Output the [x, y] coordinate of the center of the cell containing the given text.  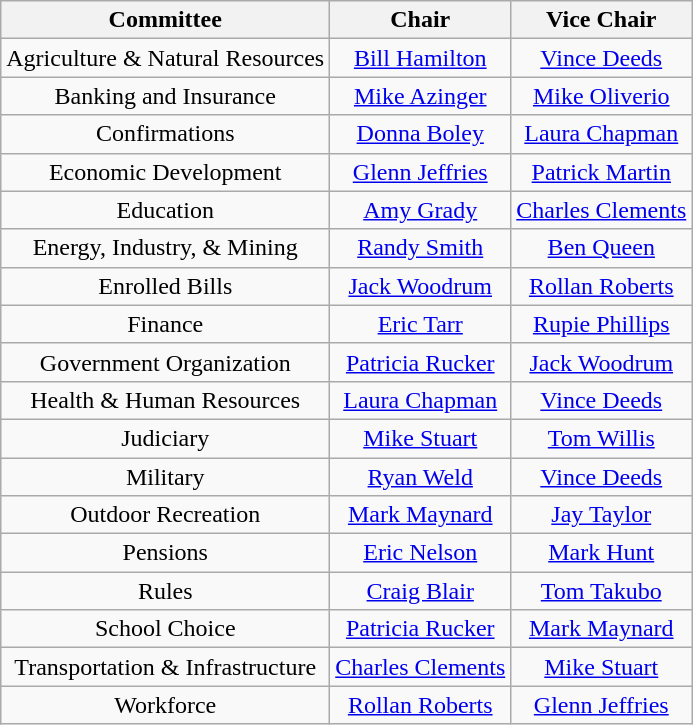
Chair [420, 20]
Tom Willis [602, 438]
Outdoor Recreation [166, 515]
Randy Smith [420, 248]
Bill Hamilton [420, 58]
Committee [166, 20]
Judiciary [166, 438]
Donna Boley [420, 134]
Government Organization [166, 362]
Military [166, 477]
Workforce [166, 705]
Eric Nelson [420, 553]
Amy Grady [420, 210]
Patrick Martin [602, 172]
Education [166, 210]
Pensions [166, 553]
Finance [166, 324]
Transportation & Infrastructure [166, 667]
Tom Takubo [602, 591]
Jay Taylor [602, 515]
Ryan Weld [420, 477]
Rules [166, 591]
Craig Blair [420, 591]
Agriculture & Natural Resources [166, 58]
Mike Oliverio [602, 96]
Energy, Industry, & Mining [166, 248]
School Choice [166, 629]
Confirmations [166, 134]
Ben Queen [602, 248]
Economic Development [166, 172]
Rupie Phillips [602, 324]
Health & Human Resources [166, 400]
Mike Azinger [420, 96]
Mark Hunt [602, 553]
Banking and Insurance [166, 96]
Vice Chair [602, 20]
Eric Tarr [420, 324]
Enrolled Bills [166, 286]
